Extract the [X, Y] coordinate from the center of the cell holding the provided text.  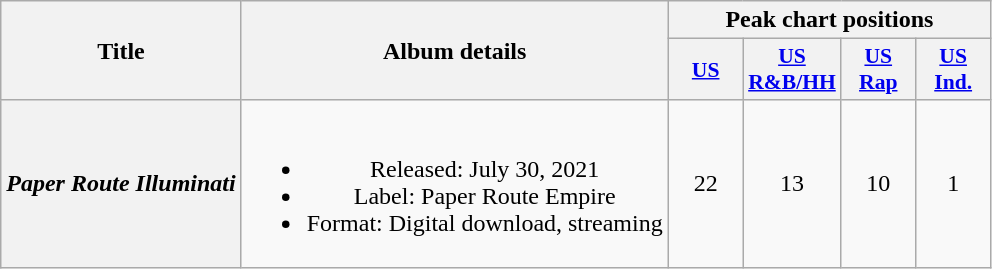
Paper Route Illuminati [121, 184]
Released: July 30, 2021Label: Paper Route EmpireFormat: Digital download, streaming [454, 184]
Album details [454, 50]
Title [121, 50]
USR&B/HH [792, 70]
Peak chart positions [829, 20]
10 [878, 184]
22 [706, 184]
US [706, 70]
USRap [878, 70]
USInd. [954, 70]
1 [954, 184]
13 [792, 184]
